Return the [X, Y] coordinate for the center point of the cell that contains the specified text.  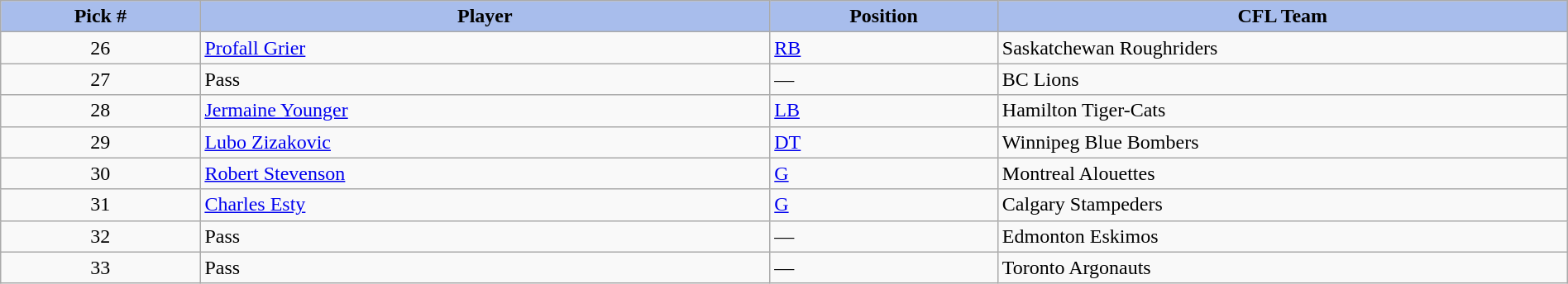
LB [884, 111]
Winnipeg Blue Bombers [1282, 142]
33 [101, 267]
29 [101, 142]
Lubo Zizakovic [485, 142]
Saskatchewan Roughriders [1282, 48]
Charles Esty [485, 205]
Position [884, 17]
Hamilton Tiger-Cats [1282, 111]
Jermaine Younger [485, 111]
Montreal Alouettes [1282, 173]
CFL Team [1282, 17]
DT [884, 142]
Pick # [101, 17]
32 [101, 236]
28 [101, 111]
31 [101, 205]
Toronto Argonauts [1282, 267]
Profall Grier [485, 48]
Calgary Stampeders [1282, 205]
BC Lions [1282, 79]
27 [101, 79]
Robert Stevenson [485, 173]
30 [101, 173]
26 [101, 48]
Player [485, 17]
Edmonton Eskimos [1282, 236]
RB [884, 48]
